Determine the [X, Y] coordinate at the center of the cell enclosing the given text.  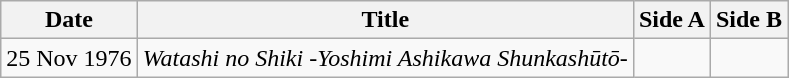
25 Nov 1976 [69, 58]
Title [385, 20]
Side A [672, 20]
Date [69, 20]
Watashi no Shiki -Yoshimi Ashikawa Shunkashūtō- [385, 58]
Side B [748, 20]
